Capture the cell that displays the provided text and extract its [x, y] central coordinate. 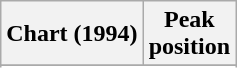
Peakposition [189, 34]
Chart (1994) [72, 34]
